Extract the (X, Y) coordinate from the center of the cell holding the provided text.  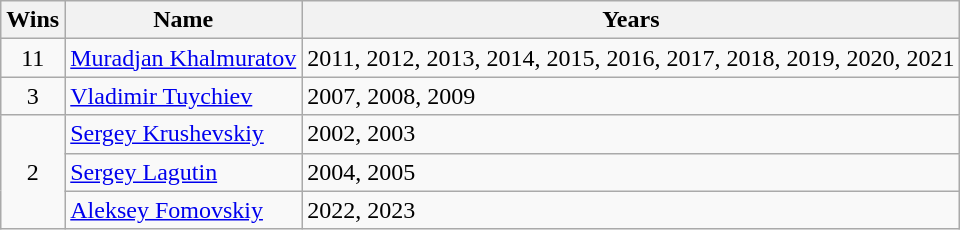
2011, 2012, 2013, 2014, 2015, 2016, 2017, 2018, 2019, 2020, 2021 (631, 58)
Name (184, 20)
Sergey Krushevskiy (184, 134)
Muradjan Khalmuratov (184, 58)
Sergey Lagutin (184, 172)
Years (631, 20)
2022, 2023 (631, 210)
Aleksey Fomovskiy (184, 210)
2007, 2008, 2009 (631, 96)
2004, 2005 (631, 172)
3 (33, 96)
2002, 2003 (631, 134)
Wins (33, 20)
Vladimir Tuychiev (184, 96)
11 (33, 58)
2 (33, 172)
